Return the (x, y) coordinate for the center point of the cell that contains the specified text.  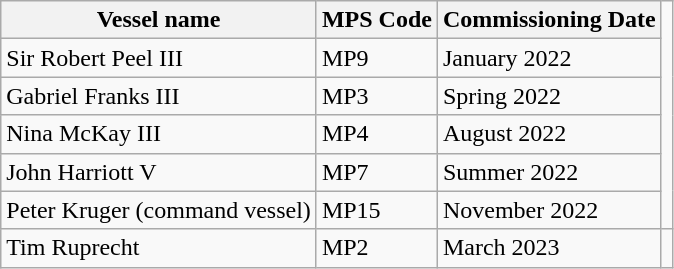
MP4 (376, 134)
August 2022 (549, 134)
Commissioning Date (549, 20)
MP2 (376, 248)
Sir Robert Peel III (159, 58)
Gabriel Franks III (159, 96)
Tim Ruprecht (159, 248)
Summer 2022 (549, 172)
John Harriott V (159, 172)
Spring 2022 (549, 96)
MPS Code (376, 20)
MP3 (376, 96)
Peter Kruger (command vessel) (159, 210)
MP7 (376, 172)
January 2022 (549, 58)
Vessel name (159, 20)
MP9 (376, 58)
MP15 (376, 210)
November 2022 (549, 210)
Nina McKay III (159, 134)
March 2023 (549, 248)
